Search for the cell housing the specified text and yield its [x, y] center coordinate. 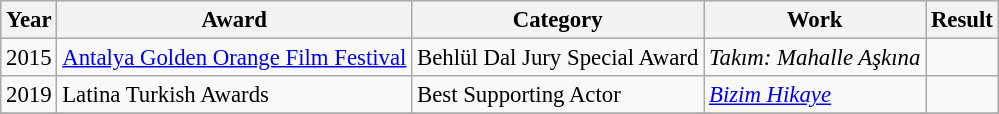
Category [558, 20]
2015 [29, 58]
Takım: Mahalle Aşkına [815, 58]
Behlül Dal Jury Special Award [558, 58]
Work [815, 20]
Award [234, 20]
2019 [29, 95]
Year [29, 20]
Best Supporting Actor [558, 95]
Bizim Hikaye [815, 95]
Antalya Golden Orange Film Festival [234, 58]
Latina Turkish Awards [234, 95]
Result [962, 20]
